Return the [x, y] coordinate for the center point of the cell that contains the specified text.  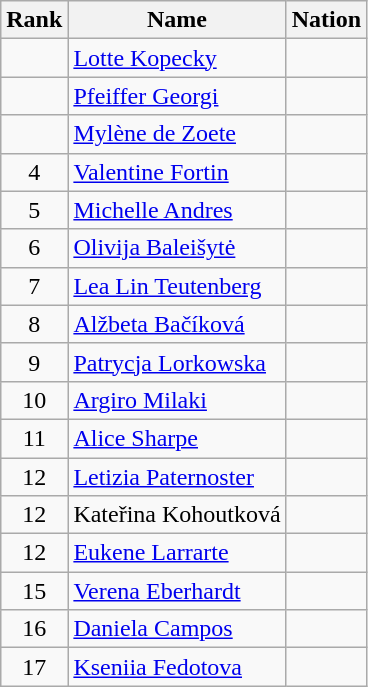
Pfeiffer Georgi [177, 96]
15 [34, 591]
10 [34, 400]
9 [34, 362]
16 [34, 629]
7 [34, 286]
Alžbeta Bačíková [177, 324]
Eukene Larrarte [177, 553]
Valentine Fortin [177, 172]
Alice Sharpe [177, 438]
Michelle Andres [177, 210]
Kateřina Kohoutková [177, 515]
Lea Lin Teutenberg [177, 286]
5 [34, 210]
Kseniia Fedotova [177, 667]
Verena Eberhardt [177, 591]
Patrycja Lorkowska [177, 362]
Rank [34, 20]
Name [177, 20]
6 [34, 248]
Argiro Milaki [177, 400]
Mylène de Zoete [177, 134]
8 [34, 324]
Nation [326, 20]
17 [34, 667]
11 [34, 438]
Letizia Paternoster [177, 477]
Olivija Baleišytė [177, 248]
4 [34, 172]
Daniela Campos [177, 629]
Lotte Kopecky [177, 58]
